Extract the [x, y] coordinate from the center of the cell holding the provided text.  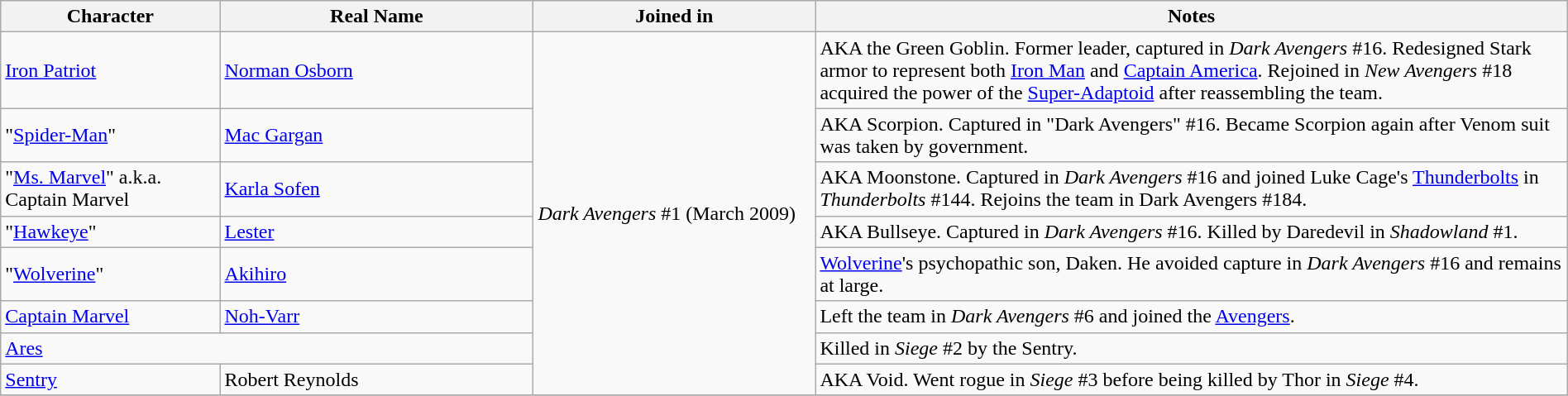
Left the team in Dark Avengers #6 and joined the Avengers. [1191, 317]
Dark Avengers #1 (March 2009) [675, 214]
AKA Bullseye. Captured in Dark Avengers #16. Killed by Daredevil in Shadowland #1. [1191, 231]
Real Name [377, 17]
AKA Scorpion. Captured in "Dark Avengers" #16. Became Scorpion again after Venom suit was taken by government. [1191, 136]
"Spider-Man" [111, 136]
Akihiro [377, 274]
Iron Patriot [111, 70]
"Ms. Marvel" a.k.a. Captain Marvel [111, 188]
Mac Gargan [377, 136]
Karla Sofen [377, 188]
Ares [267, 348]
Captain Marvel [111, 317]
Lester [377, 231]
Wolverine's psychopathic son, Daken. He avoided capture in Dark Avengers #16 and remains at large. [1191, 274]
Killed in Siege #2 by the Sentry. [1191, 348]
Character [111, 17]
Joined in [675, 17]
AKA Moonstone. Captured in Dark Avengers #16 and joined Luke Cage's Thunderbolts in Thunderbolts #144. Rejoins the team in Dark Avengers #184. [1191, 188]
"Wolverine" [111, 274]
Robert Reynolds [377, 379]
Noh-Varr [377, 317]
"Hawkeye" [111, 231]
Sentry [111, 379]
Notes [1191, 17]
AKA Void. Went rogue in Siege #3 before being killed by Thor in Siege #4. [1191, 379]
Norman Osborn [377, 70]
